Extract the [x, y] coordinate from the center of the cell holding the provided text.  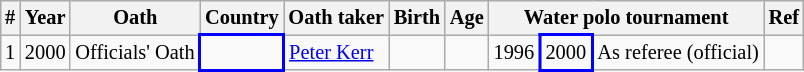
As referee (official) [678, 52]
Peter Kerr [336, 52]
Oath [135, 17]
Year [45, 17]
Age [467, 17]
1996 [514, 52]
Officials' Oath [135, 52]
Birth [417, 17]
# [10, 17]
Water polo tournament [626, 17]
Ref [784, 17]
Country [242, 17]
Oath taker [336, 17]
1 [10, 52]
